Find where the given text appears and provide that cell's center as (X, Y) coordinate. 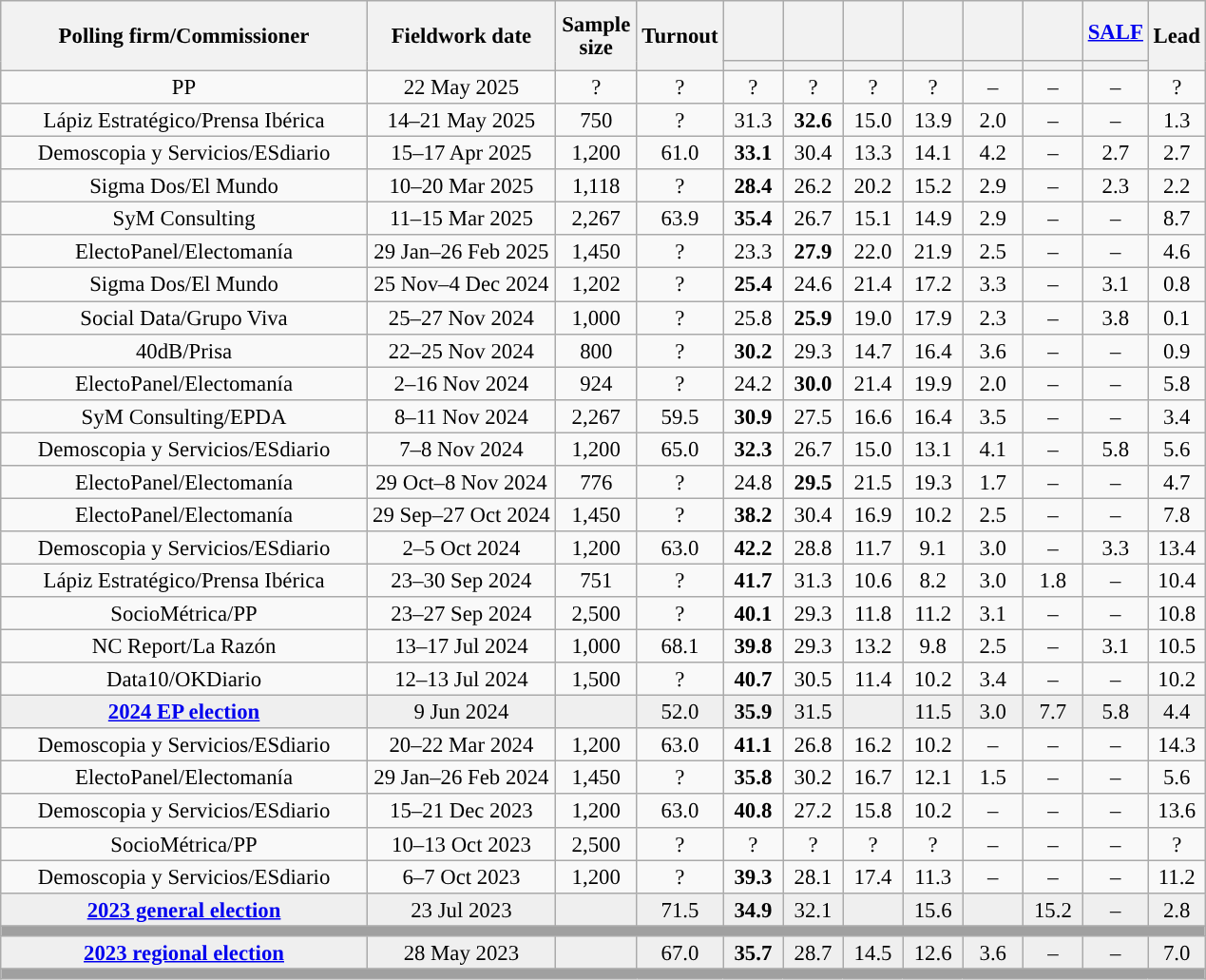
11–15 Mar 2025 (461, 219)
26.8 (814, 745)
11.5 (933, 713)
SyM Consulting (184, 219)
14–21 May 2025 (461, 120)
29 Oct–8 Nov 2024 (461, 483)
40.8 (753, 812)
8.2 (933, 580)
27.9 (814, 253)
14.5 (872, 952)
61.0 (680, 154)
40dB/Prisa (184, 350)
15–21 Dec 2023 (461, 812)
17.4 (872, 876)
13.1 (933, 449)
12.6 (933, 952)
12–13 Jul 2024 (461, 679)
Lead (1177, 36)
27.2 (814, 812)
4.1 (992, 449)
59.5 (680, 416)
Turnout (680, 36)
Fieldwork date (461, 36)
7.0 (1177, 952)
52.0 (680, 713)
14.1 (933, 154)
63.9 (680, 219)
4.2 (992, 154)
Data10/OKDiario (184, 679)
13.2 (872, 646)
40.7 (753, 679)
11.4 (872, 679)
19.0 (872, 317)
Sample size (596, 36)
PP (184, 87)
28 May 2023 (461, 952)
24.8 (753, 483)
29 Jan–26 Feb 2024 (461, 778)
14.3 (1177, 745)
15–17 Apr 2025 (461, 154)
2.8 (1177, 909)
924 (596, 384)
2023 general election (184, 909)
17.9 (933, 317)
9.1 (933, 548)
13.3 (872, 154)
10.8 (1177, 614)
35.8 (753, 778)
28.7 (814, 952)
25 Nov–4 Dec 2024 (461, 285)
35.7 (753, 952)
1,118 (596, 186)
9 Jun 2024 (461, 713)
68.1 (680, 646)
29.5 (814, 483)
1,202 (596, 285)
32.1 (814, 909)
7.8 (1177, 515)
20.2 (872, 186)
4.7 (1177, 483)
28.1 (814, 876)
30.5 (814, 679)
800 (596, 350)
39.3 (753, 876)
15.1 (872, 219)
3.5 (992, 416)
26.2 (814, 186)
35.4 (753, 219)
Polling firm/Commissioner (184, 36)
7–8 Nov 2024 (461, 449)
23–27 Sep 2024 (461, 614)
30.0 (814, 384)
30.9 (753, 416)
0.1 (1177, 317)
10.6 (872, 580)
29 Jan–26 Feb 2025 (461, 253)
24.2 (753, 384)
39.8 (753, 646)
1.5 (992, 778)
10.5 (1177, 646)
4.6 (1177, 253)
8.7 (1177, 219)
SALF (1116, 30)
1.8 (1053, 580)
40.1 (753, 614)
16.7 (872, 778)
15.8 (872, 812)
31.5 (814, 713)
25.4 (753, 285)
35.9 (753, 713)
13.9 (933, 120)
19.9 (933, 384)
0.8 (1177, 285)
65.0 (680, 449)
11.3 (933, 876)
2024 EP election (184, 713)
SyM Consulting/EPDA (184, 416)
13–17 Jul 2024 (461, 646)
4.4 (1177, 713)
29 Sep–27 Oct 2024 (461, 515)
10–13 Oct 2023 (461, 844)
13.4 (1177, 548)
41.1 (753, 745)
23 Jul 2023 (461, 909)
11.8 (872, 614)
25.8 (753, 317)
776 (596, 483)
10–20 Mar 2025 (461, 186)
2023 regional election (184, 952)
9.8 (933, 646)
41.7 (753, 580)
21.5 (872, 483)
28.4 (753, 186)
14.9 (933, 219)
2–16 Nov 2024 (461, 384)
2.2 (1177, 186)
23–30 Sep 2024 (461, 580)
10.4 (1177, 580)
28.8 (814, 548)
22 May 2025 (461, 87)
1,500 (596, 679)
3.8 (1116, 317)
27.5 (814, 416)
32.6 (814, 120)
22–25 Nov 2024 (461, 350)
32.3 (753, 449)
13.6 (1177, 812)
14.7 (872, 350)
1.7 (992, 483)
20–22 Mar 2024 (461, 745)
38.2 (753, 515)
1.3 (1177, 120)
Social Data/Grupo Viva (184, 317)
16.2 (872, 745)
8–11 Nov 2024 (461, 416)
16.6 (872, 416)
17.2 (933, 285)
2–5 Oct 2024 (461, 548)
71.5 (680, 909)
6–7 Oct 2023 (461, 876)
67.0 (680, 952)
25–27 Nov 2024 (461, 317)
16.9 (872, 515)
0.9 (1177, 350)
751 (596, 580)
21.9 (933, 253)
12.1 (933, 778)
34.9 (753, 909)
24.6 (814, 285)
750 (596, 120)
7.7 (1053, 713)
23.3 (753, 253)
42.2 (753, 548)
33.1 (753, 154)
NC Report/La Razón (184, 646)
19.3 (933, 483)
11.7 (872, 548)
15.6 (933, 909)
25.9 (814, 317)
22.0 (872, 253)
